Identify which cell holds the provided text, then report its (X, Y) central coordinate. 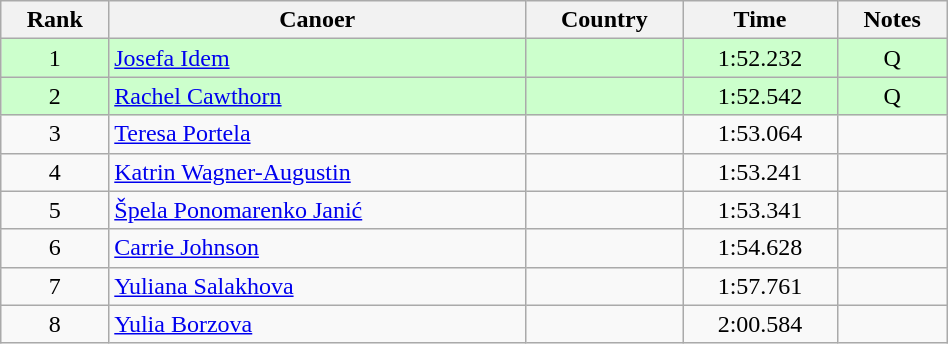
1 (55, 58)
Rank (55, 20)
5 (55, 210)
1:53.064 (760, 134)
Josefa Idem (318, 58)
7 (55, 286)
Country (604, 20)
Rachel Cawthorn (318, 96)
1:52.232 (760, 58)
6 (55, 248)
1:52.542 (760, 96)
Notes (892, 20)
3 (55, 134)
1:53.241 (760, 172)
Canoer (318, 20)
Carrie Johnson (318, 248)
1:57.761 (760, 286)
8 (55, 324)
1:53.341 (760, 210)
2 (55, 96)
Yuliana Salakhova (318, 286)
Katrin Wagner-Augustin (318, 172)
2:00.584 (760, 324)
Teresa Portela (318, 134)
Time (760, 20)
Yulia Borzova (318, 324)
1:54.628 (760, 248)
4 (55, 172)
Špela Ponomarenko Janić (318, 210)
